Output the (X, Y) coordinate of the center of the cell containing the given text.  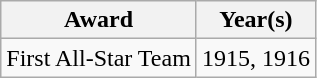
1915, 1916 (256, 58)
Year(s) (256, 20)
First All-Star Team (99, 58)
Award (99, 20)
